Return the (x, y) coordinate for the center point of the cell that contains the specified text.  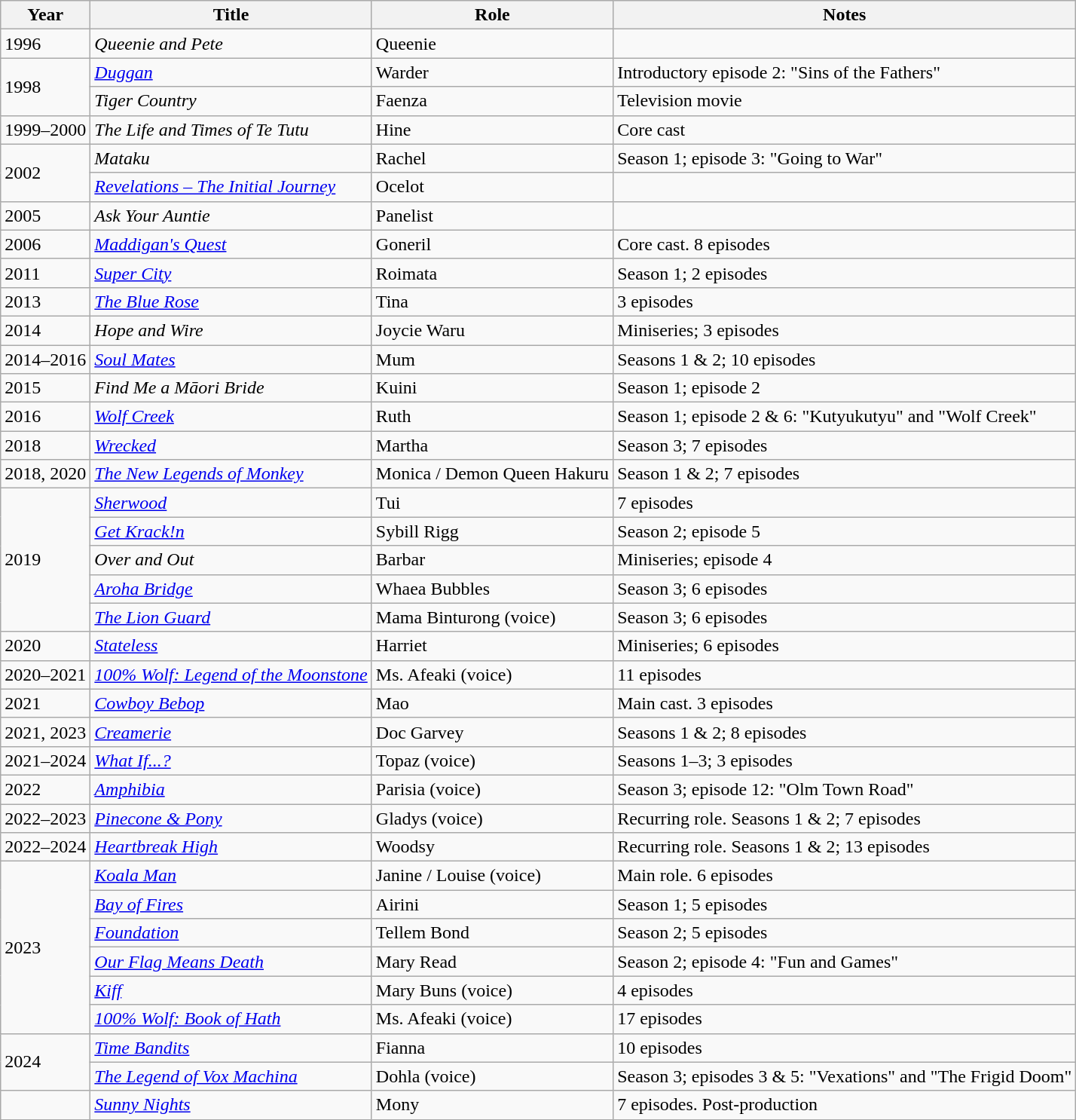
Tiger Country (231, 101)
Season 1; episode 2 (845, 388)
Sherwood (231, 503)
Title (231, 15)
Main role. 6 episodes (845, 876)
The New Legends of Monkey (231, 474)
Aroha Bridge (231, 589)
2021, 2023 (45, 732)
Sunny Nights (231, 1105)
Rachel (492, 158)
Whaea Bubbles (492, 589)
2005 (45, 216)
Mum (492, 360)
2020–2021 (45, 675)
Bay of Fires (231, 904)
Season 1; episode 2 & 6: "Kutyukutyu" and "Wolf Creek" (845, 417)
Foundation (231, 933)
Revelations – The Initial Journey (231, 187)
Miniseries; episode 4 (845, 560)
Recurring role. Seasons 1 & 2; 13 episodes (845, 847)
Queenie (492, 44)
Introductory episode 2: "Sins of the Fathers" (845, 72)
The Lion Guard (231, 617)
2023 (45, 947)
2006 (45, 244)
Warder (492, 72)
Wolf Creek (231, 417)
2018 (45, 445)
Dohla (voice) (492, 1076)
2020 (45, 646)
What If...? (231, 760)
Sybill Rigg (492, 531)
Janine / Louise (voice) (492, 876)
Season 3; 7 episodes (845, 445)
Panelist (492, 216)
Airini (492, 904)
100% Wolf: Book of Hath (231, 1019)
2018, 2020 (45, 474)
Year (45, 15)
2002 (45, 173)
2019 (45, 560)
Hope and Wire (231, 330)
Faenza (492, 101)
The Life and Times of Te Tutu (231, 130)
Barbar (492, 560)
Main cast. 3 episodes (845, 703)
Core cast. 8 episodes (845, 244)
Season 1; 2 episodes (845, 273)
2021–2024 (45, 760)
Roimata (492, 273)
Season 1; episode 3: "Going to War" (845, 158)
Role (492, 15)
Tui (492, 503)
17 episodes (845, 1019)
Woodsy (492, 847)
Wrecked (231, 445)
2016 (45, 417)
Season 3; episodes 3 & 5: "Vexations" and "The Frigid Doom" (845, 1076)
Over and Out (231, 560)
1999–2000 (45, 130)
Season 1; 5 episodes (845, 904)
2014 (45, 330)
2022–2023 (45, 818)
The Blue Rose (231, 301)
Kuini (492, 388)
Pinecone & Pony (231, 818)
Core cast (845, 130)
Koala Man (231, 876)
Notes (845, 15)
Season 2; episode 5 (845, 531)
Gladys (voice) (492, 818)
Joycie Waru (492, 330)
2011 (45, 273)
Mony (492, 1105)
Super City (231, 273)
1996 (45, 44)
1998 (45, 87)
Goneril (492, 244)
Cowboy Bebop (231, 703)
Tina (492, 301)
2022–2024 (45, 847)
Mataku (231, 158)
Get Krack!n (231, 531)
Fianna (492, 1048)
Seasons 1 & 2; 8 episodes (845, 732)
Duggan (231, 72)
Harriet (492, 646)
Stateless (231, 646)
Season 1 & 2; 7 episodes (845, 474)
Doc Garvey (492, 732)
Queenie and Pete (231, 44)
2013 (45, 301)
Our Flag Means Death (231, 962)
Mama Binturong (voice) (492, 617)
Find Me a Māori Bride (231, 388)
Topaz (voice) (492, 760)
Season 2; 5 episodes (845, 933)
The Legend of Vox Machina (231, 1076)
10 episodes (845, 1048)
7 episodes. Post-production (845, 1105)
Ocelot (492, 187)
2022 (45, 789)
Soul Mates (231, 360)
Parisia (voice) (492, 789)
Seasons 1–3; 3 episodes (845, 760)
11 episodes (845, 675)
4 episodes (845, 990)
Mary Buns (voice) (492, 990)
2021 (45, 703)
Season 3; episode 12: "Olm Town Road" (845, 789)
Season 2; episode 4: "Fun and Games" (845, 962)
Mary Read (492, 962)
Mao (492, 703)
2014–2016 (45, 360)
Miniseries; 6 episodes (845, 646)
Kiff (231, 990)
7 episodes (845, 503)
Hine (492, 130)
Time Bandits (231, 1048)
Ruth (492, 417)
Heartbreak High (231, 847)
Maddigan's Quest (231, 244)
Television movie (845, 101)
Martha (492, 445)
Amphibia (231, 789)
Monica / Demon Queen Hakuru (492, 474)
Recurring role. Seasons 1 & 2; 7 episodes (845, 818)
Creamerie (231, 732)
Tellem Bond (492, 933)
2015 (45, 388)
Ask Your Auntie (231, 216)
3 episodes (845, 301)
100% Wolf: Legend of the Moonstone (231, 675)
2024 (45, 1062)
Miniseries; 3 episodes (845, 330)
Seasons 1 & 2; 10 episodes (845, 360)
